Capture the cell that displays the provided text and extract its [x, y] central coordinate. 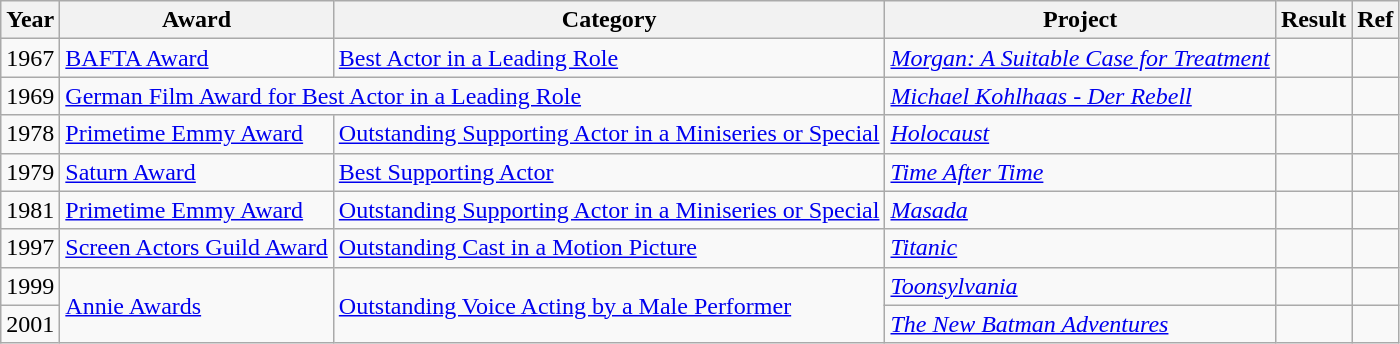
1981 [30, 210]
1979 [30, 172]
Outstanding Voice Acting by a Male Performer [609, 305]
Best Actor in a Leading Role [609, 58]
Screen Actors Guild Award [196, 248]
Time After Time [1080, 172]
Titanic [1080, 248]
Michael Kohlhaas - Der Rebell [1080, 96]
1997 [30, 248]
German Film Award for Best Actor in a Leading Role [472, 96]
1999 [30, 286]
1969 [30, 96]
Toonsylvania [1080, 286]
Masada [1080, 210]
The New Batman Adventures [1080, 324]
Saturn Award [196, 172]
1978 [30, 134]
BAFTA Award [196, 58]
1967 [30, 58]
Result [1313, 20]
Year [30, 20]
Ref [1376, 20]
Award [196, 20]
2001 [30, 324]
Project [1080, 20]
Category [609, 20]
Best Supporting Actor [609, 172]
Holocaust [1080, 134]
Outstanding Cast in a Motion Picture [609, 248]
Morgan: A Suitable Case for Treatment [1080, 58]
Annie Awards [196, 305]
